Identify which cell holds the provided text, then report its [x, y] central coordinate. 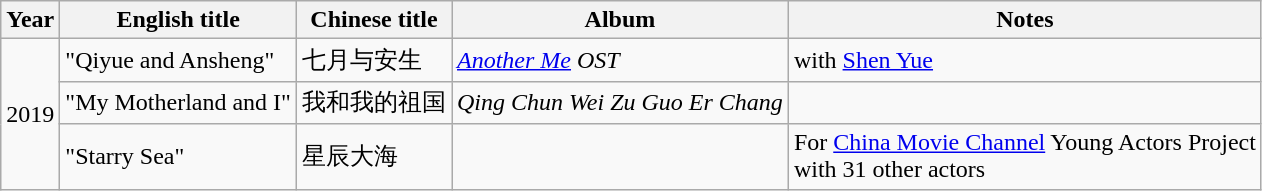
"Qiyue and Ansheng" [178, 60]
我和我的祖国 [374, 102]
with Shen Yue [1024, 60]
Qing Chun Wei Zu Guo Er Chang [620, 102]
"Starry Sea" [178, 156]
Chinese title [374, 20]
For China Movie Channel Young Actors Projectwith 31 other actors [1024, 156]
Another Me OST [620, 60]
Notes [1024, 20]
七月与安生 [374, 60]
English title [178, 20]
星辰大海 [374, 156]
Album [620, 20]
2019 [30, 114]
"My Motherland and I" [178, 102]
Year [30, 20]
